Pinpoint the cell where the given text exists, returning its [x, y] midpoint coordinate. 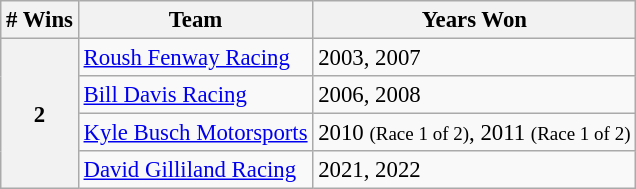
Bill Davis Racing [196, 95]
Team [196, 20]
Kyle Busch Motorsports [196, 133]
2003, 2007 [474, 58]
2 [40, 114]
2006, 2008 [474, 95]
David Gilliland Racing [196, 170]
# Wins [40, 20]
2010 (Race 1 of 2), 2011 (Race 1 of 2) [474, 133]
2021, 2022 [474, 170]
Years Won [474, 20]
Roush Fenway Racing [196, 58]
